Determine the (x, y) coordinate at the center of the cell enclosing the given text.  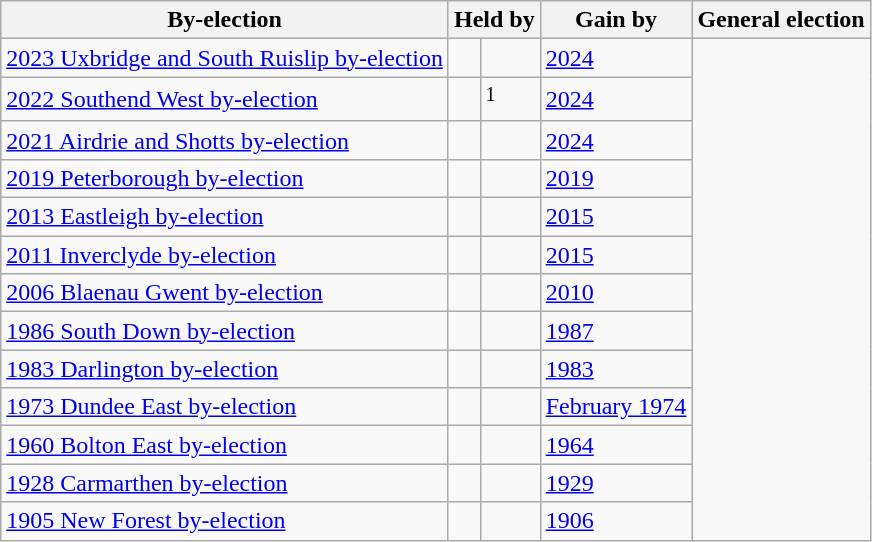
1960 Bolton East by-election (225, 445)
1905 New Forest by-election (225, 521)
1929 (616, 483)
2023 Uxbridge and South Ruislip by-election (225, 58)
2019 Peterborough by-election (225, 178)
By-election (225, 20)
1964 (616, 445)
2013 Eastleigh by-election (225, 217)
Held by (494, 20)
2021 Airdrie and Shotts by-election (225, 140)
2011 Inverclyde by-election (225, 255)
2022 Southend West by-election (225, 100)
2010 (616, 293)
1983 Darlington by-election (225, 369)
2019 (616, 178)
1973 Dundee East by-election (225, 407)
1928 Carmarthen by-election (225, 483)
Gain by (616, 20)
1 (510, 100)
1987 (616, 331)
February 1974 (616, 407)
1906 (616, 521)
1983 (616, 369)
1986 South Down by-election (225, 331)
General election (781, 20)
2006 Blaenau Gwent by-election (225, 293)
